Find where the given text appears and provide that cell's center as [x, y] coordinate. 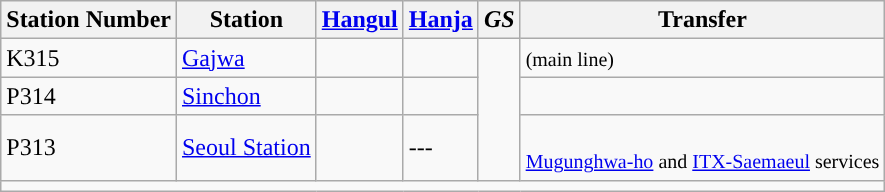
P314 [89, 96]
Hangul [360, 20]
Mugunghwa-ho and ITX-Saemaeul services [702, 148]
GS [499, 20]
Seoul Station [246, 148]
(main line) [702, 58]
Sinchon [246, 96]
--- [440, 148]
Station Number [89, 20]
P313 [89, 148]
Gajwa [246, 58]
K315 [89, 58]
Hanja [440, 20]
Station [246, 20]
Transfer [702, 20]
